From the cell containing the given text, extract its center point as (X, Y) coordinate. 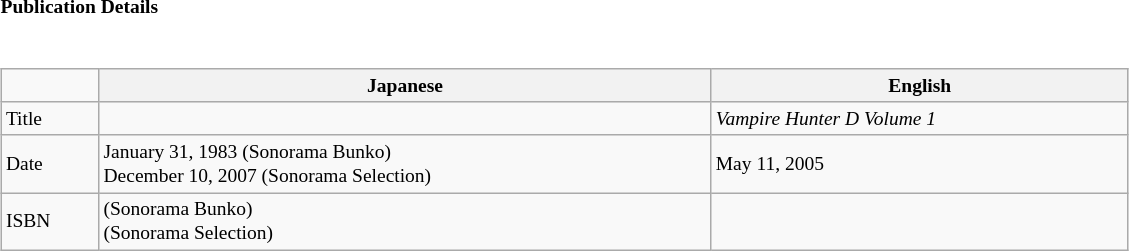
Vampire Hunter D Volume 1 (920, 118)
Japanese (405, 86)
(Sonorama Bunko) (Sonorama Selection) (405, 222)
May 11, 2005 (920, 164)
ISBN (50, 222)
Title (50, 118)
Date (50, 164)
English (920, 86)
January 31, 1983 (Sonorama Bunko)December 10, 2007 (Sonorama Selection) (405, 164)
